Determine the (x, y) coordinate at the center of the cell enclosing the given text.  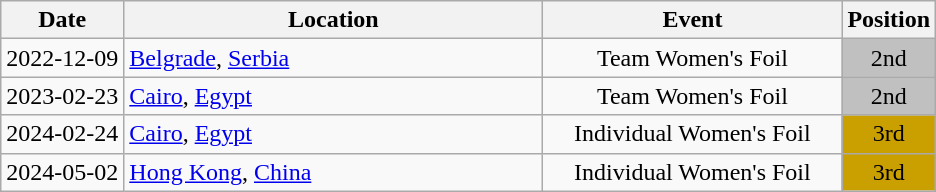
Position (889, 20)
2023-02-23 (62, 96)
Date (62, 20)
Belgrade, Serbia (334, 58)
2024-05-02 (62, 172)
Hong Kong, China (334, 172)
2022-12-09 (62, 58)
Event (692, 20)
2024-02-24 (62, 134)
Location (334, 20)
